Output the (x, y) coordinate of the center of the cell containing the given text.  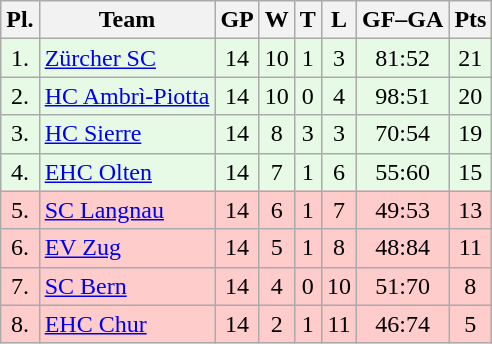
2 (276, 324)
55:60 (402, 172)
L (338, 20)
51:70 (402, 286)
EHC Olten (127, 172)
4. (20, 172)
EHC Chur (127, 324)
6. (20, 248)
13 (470, 210)
49:53 (402, 210)
1. (20, 58)
T (308, 20)
3. (20, 134)
Zürcher SC (127, 58)
5. (20, 210)
EV Zug (127, 248)
Team (127, 20)
19 (470, 134)
70:54 (402, 134)
W (276, 20)
SC Bern (127, 286)
GF–GA (402, 20)
HC Sierre (127, 134)
Pts (470, 20)
2. (20, 96)
GP (237, 20)
98:51 (402, 96)
15 (470, 172)
20 (470, 96)
8. (20, 324)
SC Langnau (127, 210)
HC Ambrì-Piotta (127, 96)
Pl. (20, 20)
81:52 (402, 58)
46:74 (402, 324)
7. (20, 286)
21 (470, 58)
48:84 (402, 248)
